Capture the cell that displays the provided text and extract its (x, y) central coordinate. 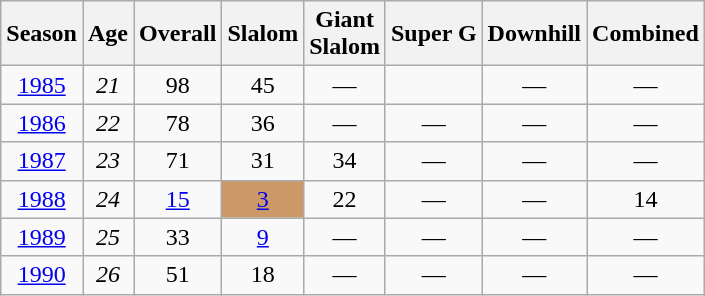
36 (263, 123)
3 (263, 199)
1987 (42, 161)
1989 (42, 237)
Downhill (534, 34)
1988 (42, 199)
33 (178, 237)
71 (178, 161)
21 (108, 85)
18 (263, 275)
98 (178, 85)
78 (178, 123)
25 (108, 237)
45 (263, 85)
24 (108, 199)
Super G (434, 34)
Combined (646, 34)
Season (42, 34)
26 (108, 275)
31 (263, 161)
Age (108, 34)
51 (178, 275)
23 (108, 161)
34 (345, 161)
Overall (178, 34)
14 (646, 199)
1986 (42, 123)
Slalom (263, 34)
15 (178, 199)
1990 (42, 275)
1985 (42, 85)
GiantSlalom (345, 34)
9 (263, 237)
